Return the [x, y] coordinate for the center point of the cell that contains the specified text.  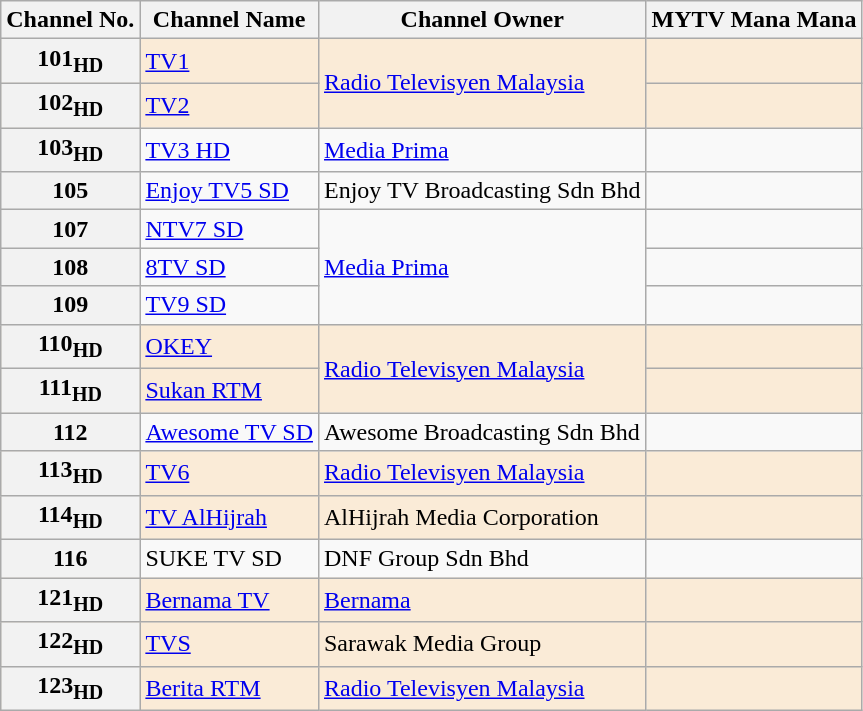
123HD [70, 688]
Channel Name [230, 20]
TV3 HD [230, 150]
TV2 [230, 105]
116 [70, 559]
109 [70, 305]
101HD [70, 61]
107 [70, 229]
Sukan RTM [230, 390]
Channel No. [70, 20]
TVS [230, 644]
TV9 SD [230, 305]
122HD [70, 644]
Berita RTM [230, 688]
TV1 [230, 61]
MYTV Mana Mana [754, 20]
111HD [70, 390]
Awesome TV SD [230, 432]
AlHijrah Media Corporation [482, 517]
TV AlHijrah [230, 517]
Awesome Broadcasting Sdn Bhd [482, 432]
Enjoy TV Broadcasting Sdn Bhd [482, 191]
Bernama TV [230, 600]
DNF Group Sdn Bhd [482, 559]
Enjoy TV5 SD [230, 191]
Bernama [482, 600]
103HD [70, 150]
Sarawak Media Group [482, 644]
113HD [70, 473]
8TV SD [230, 267]
102HD [70, 105]
NTV7 SD [230, 229]
Channel Owner [482, 20]
TV6 [230, 473]
121HD [70, 600]
112 [70, 432]
SUKE TV SD [230, 559]
110HD [70, 346]
105 [70, 191]
108 [70, 267]
114HD [70, 517]
OKEY [230, 346]
